Scan for the cell matching the given text and deliver its [x, y] coordinate at center. 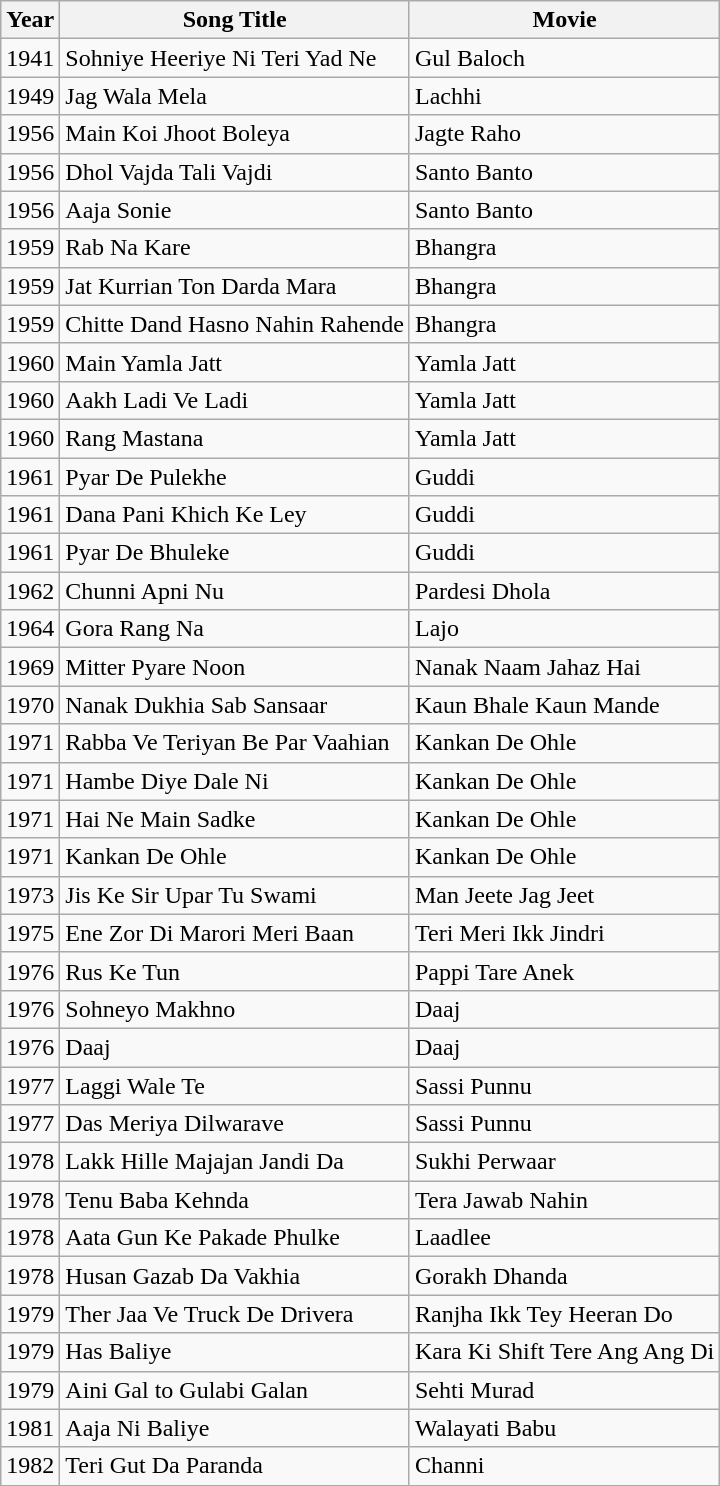
Tera Jawab Nahin [564, 1200]
Movie [564, 20]
1982 [30, 1466]
Dana Pani Khich Ke Ley [235, 515]
1975 [30, 933]
Pyar De Pulekhe [235, 477]
Jat Kurrian Ton Darda Mara [235, 286]
1964 [30, 629]
1970 [30, 705]
Nanak Dukhia Sab Sansaar [235, 705]
Rang Mastana [235, 438]
Sohniye Heeriye Ni Teri Yad Ne [235, 58]
Lakk Hille Majajan Jandi Da [235, 1162]
1941 [30, 58]
Gorakh Dhanda [564, 1276]
1973 [30, 895]
Hai Ne Main Sadke [235, 819]
Main Yamla Jatt [235, 362]
Gora Rang Na [235, 629]
Das Meriya Dilwarave [235, 1124]
Mitter Pyare Noon [235, 667]
Sukhi Perwaar [564, 1162]
Teri Meri Ikk Jindri [564, 933]
Chunni Apni Nu [235, 591]
Pappi Tare Anek [564, 971]
Dhol Vajda Tali Vajdi [235, 172]
Aaja Sonie [235, 210]
Ther Jaa Ve Truck De Drivera [235, 1314]
Laadlee [564, 1238]
Aata Gun Ke Pakade Phulke [235, 1238]
1969 [30, 667]
Channi [564, 1466]
Lachhi [564, 96]
Year [30, 20]
Teri Gut Da Paranda [235, 1466]
1949 [30, 96]
Walayati Babu [564, 1428]
Aaja Ni Baliye [235, 1428]
Tenu Baba Kehnda [235, 1200]
Jis Ke Sir Upar Tu Swami [235, 895]
Jagte Raho [564, 134]
Hambe Diye Dale Ni [235, 781]
Chitte Dand Hasno Nahin Rahende [235, 324]
Kaun Bhale Kaun Mande [564, 705]
Pardesi Dhola [564, 591]
Aini Gal to Gulabi Galan [235, 1390]
Ranjha Ikk Tey Heeran Do [564, 1314]
Kara Ki Shift Tere Ang Ang Di [564, 1352]
Has Baliye [235, 1352]
Rus Ke Tun [235, 971]
Man Jeete Jag Jeet [564, 895]
1981 [30, 1428]
1962 [30, 591]
Gul Baloch [564, 58]
Husan Gazab Da Vakhia [235, 1276]
Sohneyo Makhno [235, 1009]
Main Koi Jhoot Boleya [235, 134]
Sehti Murad [564, 1390]
Nanak Naam Jahaz Hai [564, 667]
Aakh Ladi Ve Ladi [235, 400]
Laggi Wale Te [235, 1085]
Ene Zor Di Marori Meri Baan [235, 933]
Pyar De Bhuleke [235, 553]
Rab Na Kare [235, 248]
Song Title [235, 20]
Rabba Ve Teriyan Be Par Vaahian [235, 743]
Jag Wala Mela [235, 96]
Lajo [564, 629]
